Return (X, Y) of the center of cell containing provided text 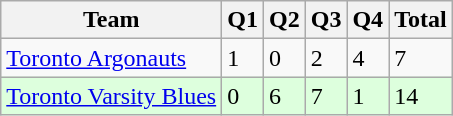
Q4 (368, 20)
Q2 (284, 20)
Q3 (326, 20)
6 (284, 96)
Team (112, 20)
Toronto Varsity Blues (112, 96)
14 (421, 96)
Q1 (243, 20)
Toronto Argonauts (112, 58)
2 (326, 58)
4 (368, 58)
Total (421, 20)
